Pinpoint the cell where the given text exists, returning its [X, Y] midpoint coordinate. 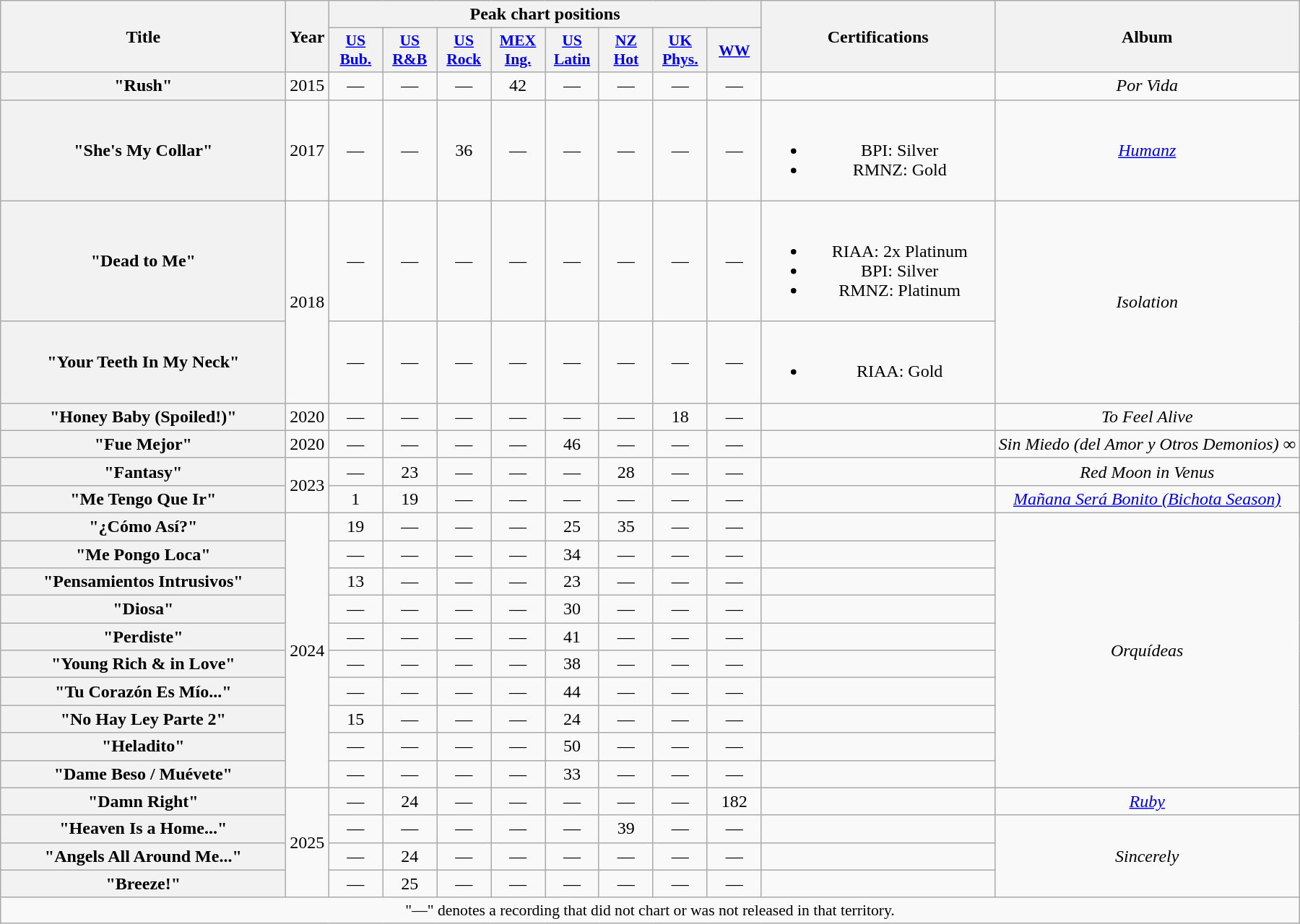
2017 [308, 150]
Peak chart positions [545, 14]
"Young Rich & in Love" [143, 664]
Title [143, 36]
"Breeze!" [143, 884]
"Honey Baby (Spoiled!)" [143, 417]
NZHot [625, 51]
39 [625, 829]
18 [680, 417]
"—" denotes a recording that did not chart or was not released in that territory. [650, 910]
2024 [308, 650]
36 [464, 150]
2025 [308, 842]
"Tu Corazón Es Mío..." [143, 692]
Ruby [1147, 801]
Red Moon in Venus [1147, 471]
"Heladito" [143, 746]
50 [572, 746]
"Dame Beso / Muévete" [143, 774]
"No Hay Ley Parte 2" [143, 719]
35 [625, 526]
"Dead to Me" [143, 261]
44 [572, 692]
1 [355, 499]
Album [1147, 36]
38 [572, 664]
Year [308, 36]
"Diosa" [143, 609]
"Pensamientos Intrusivos" [143, 582]
"Fantasy" [143, 471]
Sincerely [1147, 856]
USLatin [572, 51]
34 [572, 554]
33 [572, 774]
Orquídeas [1147, 650]
RIAA: Gold [878, 362]
Humanz [1147, 150]
182 [734, 801]
"She's My Collar" [143, 150]
UKPhys. [680, 51]
41 [572, 637]
30 [572, 609]
"Perdiste" [143, 637]
42 [519, 86]
28 [625, 471]
WW [734, 51]
BPI: SilverRMNZ: Gold [878, 150]
2023 [308, 485]
Certifications [878, 36]
Mañana Será Bonito (Bichota Season) [1147, 499]
"Heaven Is a Home..." [143, 829]
To Feel Alive [1147, 417]
13 [355, 582]
"Rush" [143, 86]
MEXIng. [519, 51]
Isolation [1147, 302]
USR&B [410, 51]
"Angels All Around Me..." [143, 856]
Sin Miedo (del Amor y Otros Demonios) ∞ [1147, 444]
"¿Cómo Así?" [143, 526]
Por Vida [1147, 86]
"Me Pongo Loca" [143, 554]
15 [355, 719]
RIAA: 2x PlatinumBPI: SilverRMNZ: Platinum [878, 261]
USRock [464, 51]
"Me Tengo Que Ir" [143, 499]
2015 [308, 86]
"Damn Right" [143, 801]
2018 [308, 302]
"Your Teeth In My Neck" [143, 362]
USBub. [355, 51]
46 [572, 444]
"Fue Mejor" [143, 444]
